Determine the (x, y) coordinate at the center of the cell enclosing the given text.  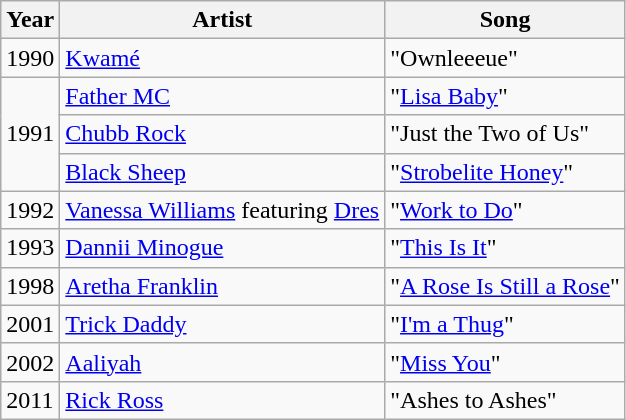
"This Is It" (506, 248)
Kwamé (222, 58)
Father MC (222, 96)
"Ashes to Ashes" (506, 400)
1992 (30, 210)
Trick Daddy (222, 324)
2001 (30, 324)
"Miss You" (506, 362)
Dannii Minogue (222, 248)
"Just the Two of Us" (506, 134)
Black Sheep (222, 172)
Artist (222, 20)
"Work to Do" (506, 210)
"A Rose Is Still a Rose" (506, 286)
Chubb Rock (222, 134)
Rick Ross (222, 400)
Song (506, 20)
"Strobelite Honey" (506, 172)
2011 (30, 400)
"I'm a Thug" (506, 324)
Vanessa Williams featuring Dres (222, 210)
2002 (30, 362)
Aaliyah (222, 362)
1993 (30, 248)
"Ownleeeue" (506, 58)
1998 (30, 286)
1991 (30, 134)
"Lisa Baby" (506, 96)
Year (30, 20)
1990 (30, 58)
Aretha Franklin (222, 286)
